For the text-containing cell, return its midpoint in [x, y] coordinate format. 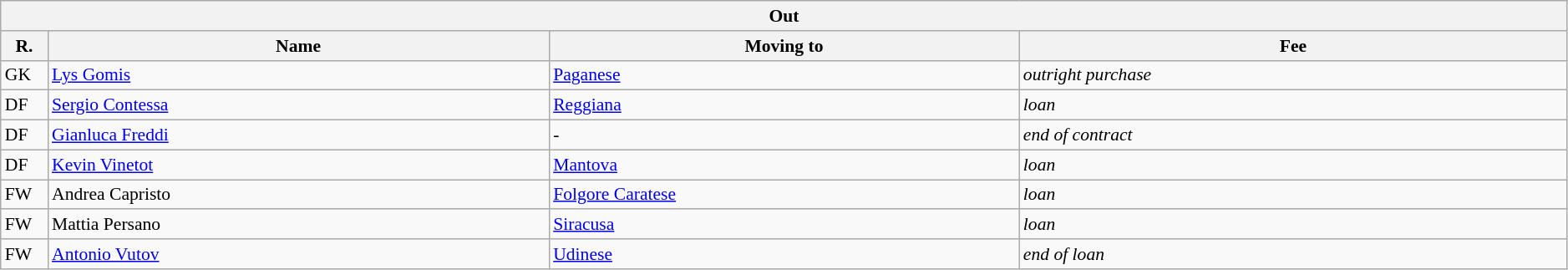
- [784, 135]
end of contract [1293, 135]
Mantova [784, 165]
Andrea Capristo [298, 195]
Lys Gomis [298, 75]
Sergio Contessa [298, 105]
Fee [1293, 46]
end of loan [1293, 254]
Siracusa [784, 225]
Antonio Vutov [298, 254]
Out [784, 16]
Mattia Persano [298, 225]
Kevin Vinetot [298, 165]
Reggiana [784, 105]
Moving to [784, 46]
outright purchase [1293, 75]
Name [298, 46]
Paganese [784, 75]
Gianluca Freddi [298, 135]
Udinese [784, 254]
Folgore Caratese [784, 195]
R. [24, 46]
GK [24, 75]
